For the text-containing cell, return its midpoint in (X, Y) coordinate format. 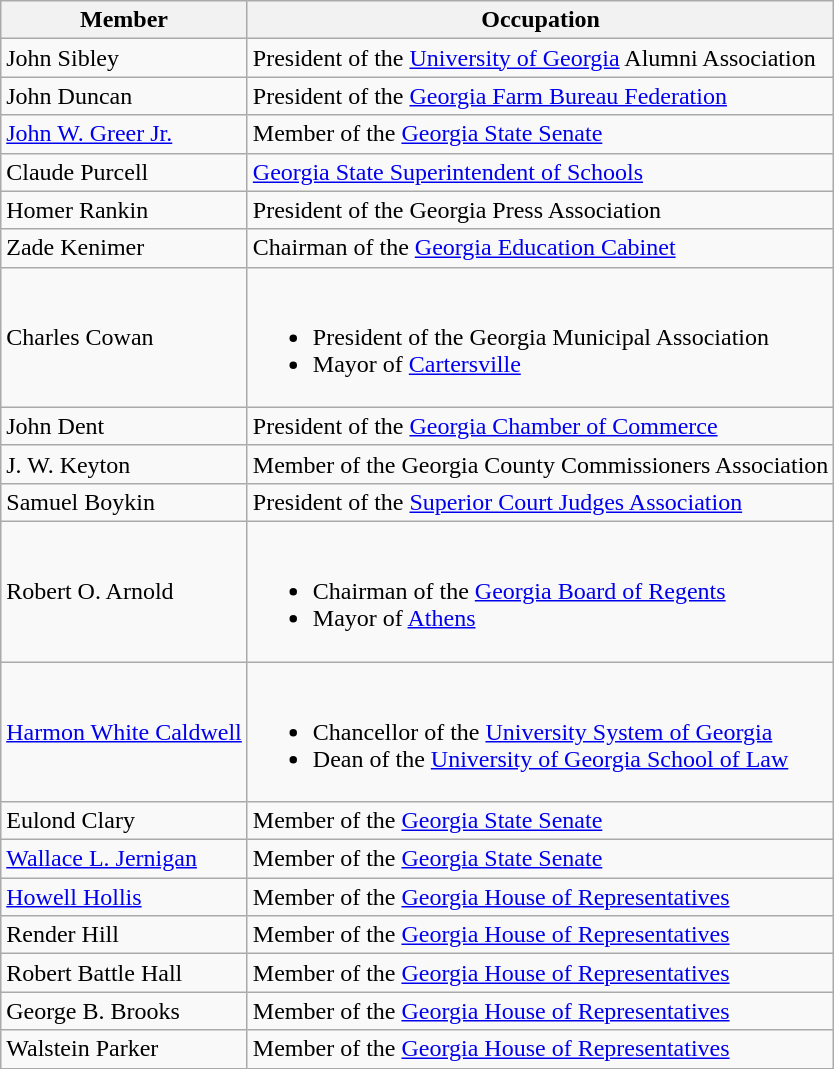
John Dent (124, 426)
Zade Kenimer (124, 248)
John Sibley (124, 58)
Robert O. Arnold (124, 591)
Member (124, 20)
Howell Hollis (124, 897)
President of the Georgia Press Association (540, 210)
President of the Superior Court Judges Association (540, 502)
President of the Georgia Farm Bureau Federation (540, 96)
Chairman of the Georgia Education Cabinet (540, 248)
Harmon White Caldwell (124, 732)
Homer Rankin (124, 210)
Render Hill (124, 935)
Charles Cowan (124, 337)
Occupation (540, 20)
Robert Battle Hall (124, 973)
Walstein Parker (124, 1049)
J. W. Keyton (124, 464)
President of the Georgia Chamber of Commerce (540, 426)
Eulond Clary (124, 821)
George B. Brooks (124, 1011)
Georgia State Superintendent of Schools (540, 172)
Member of the Georgia County Commissioners Association (540, 464)
John Duncan (124, 96)
President of the Georgia Municipal AssociationMayor of Cartersville (540, 337)
Chairman of the Georgia Board of RegentsMayor of Athens (540, 591)
Samuel Boykin (124, 502)
President of the University of Georgia Alumni Association (540, 58)
Claude Purcell (124, 172)
John W. Greer Jr. (124, 134)
Wallace L. Jernigan (124, 859)
Chancellor of the University System of GeorgiaDean of the University of Georgia School of Law (540, 732)
